Determine the [x, y] coordinate at the center of the cell enclosing the given text.  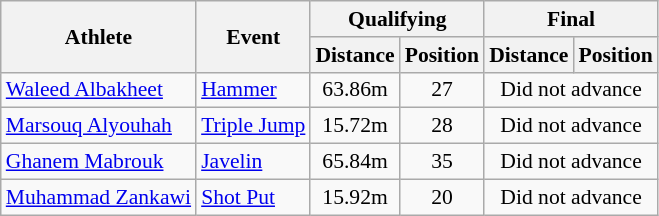
Javelin [253, 162]
Qualifying [397, 19]
Event [253, 36]
Ghanem Mabrouk [98, 162]
Muhammad Zankawi [98, 197]
Marsouq Alyouhah [98, 126]
15.92m [354, 197]
63.86m [354, 90]
Triple Jump [253, 126]
28 [442, 126]
15.72m [354, 126]
Final [571, 19]
27 [442, 90]
Athlete [98, 36]
20 [442, 197]
65.84m [354, 162]
Shot Put [253, 197]
Waleed Albakheet [98, 90]
Hammer [253, 90]
35 [442, 162]
